Find where the given text appears and provide that cell's center as [X, Y] coordinate. 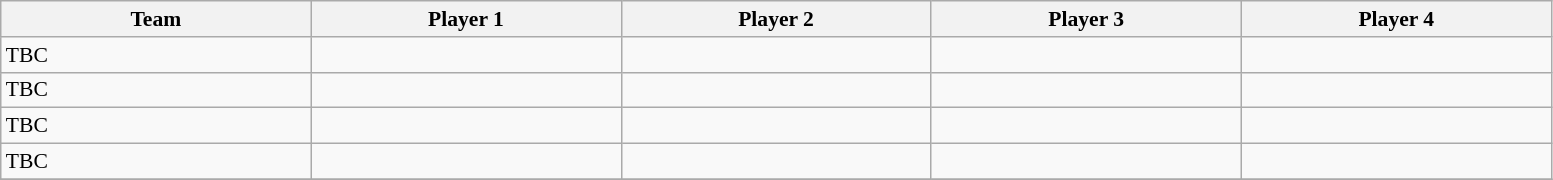
Team [156, 19]
Player 3 [1086, 19]
Player 1 [466, 19]
Player 4 [1396, 19]
Player 2 [776, 19]
